Identify which cell holds the provided text, then report its [X, Y] central coordinate. 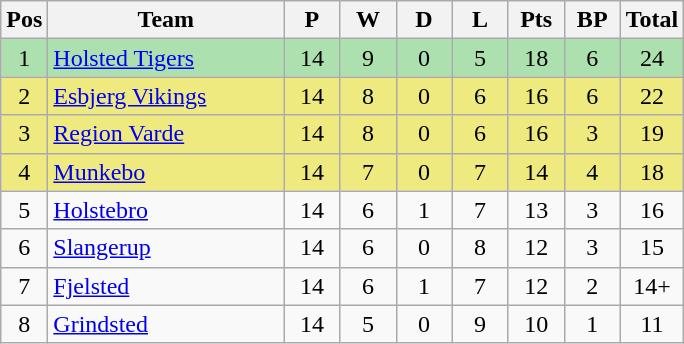
Team [166, 20]
Region Varde [166, 134]
14+ [652, 286]
19 [652, 134]
10 [536, 324]
15 [652, 248]
Total [652, 20]
Pts [536, 20]
Holstebro [166, 210]
Slangerup [166, 248]
L [480, 20]
22 [652, 96]
BP [592, 20]
Fjelsted [166, 286]
Pos [24, 20]
Grindsted [166, 324]
W [368, 20]
13 [536, 210]
Esbjerg Vikings [166, 96]
P [312, 20]
11 [652, 324]
Munkebo [166, 172]
D [424, 20]
24 [652, 58]
Holsted Tigers [166, 58]
